Detect which cell encompasses the target text, then output its [x, y] center coordinate. 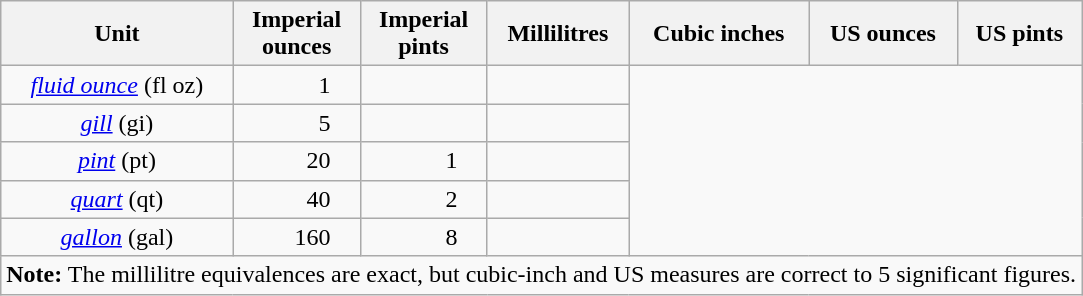
pint (pt) [117, 161]
US pints [1020, 34]
gallon (gal) [117, 237]
Millilitres [558, 34]
quart (qt) [117, 199]
Unit [117, 34]
20 [296, 161]
fluid ounce (fl oz) [117, 85]
Cubic inches [719, 34]
Imperialounces [296, 34]
40 [296, 199]
2 [424, 199]
5 [296, 123]
8 [424, 237]
US ounces [883, 34]
gill (gi) [117, 123]
Note: The millilitre equivalences are exact, but cubic-inch and US measures are correct to 5 significant figures. [542, 275]
Imperialpints [424, 34]
160 [296, 237]
